For the text-containing cell, return its midpoint in (x, y) coordinate format. 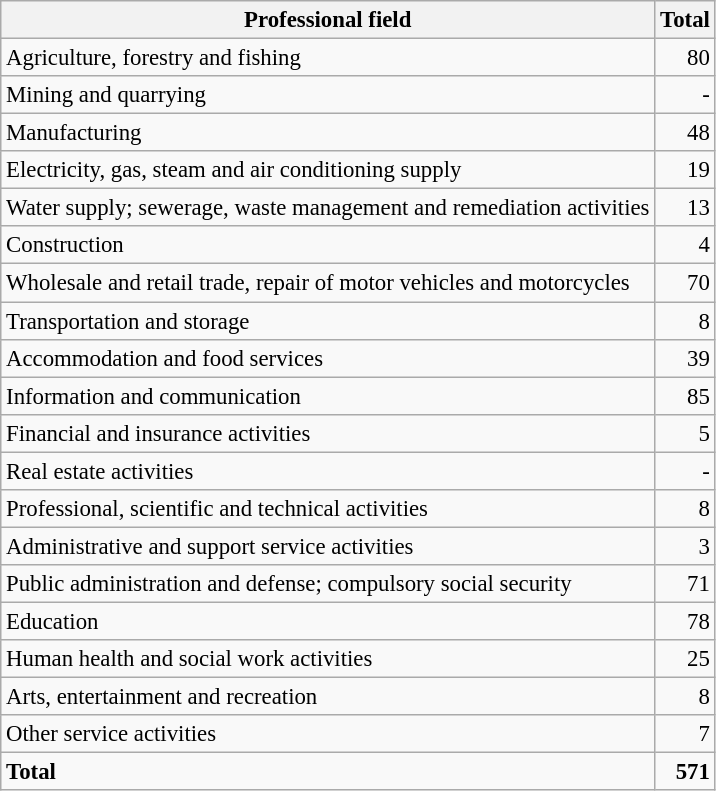
Agriculture, forestry and fishing (328, 58)
Professional field (328, 20)
Financial and insurance activities (328, 433)
70 (685, 283)
4 (685, 245)
Mining and quarrying (328, 95)
Education (328, 621)
Electricity, gas, steam and air conditioning supply (328, 170)
Arts, entertainment and recreation (328, 697)
Wholesale and retail trade, repair of motor vehicles and motorcycles (328, 283)
Administrative and support service activities (328, 546)
Information and communication (328, 396)
71 (685, 584)
19 (685, 170)
39 (685, 358)
Real estate activities (328, 471)
Professional, scientific and technical activities (328, 509)
Water supply; sewerage, waste management and remediation activities (328, 208)
78 (685, 621)
13 (685, 208)
3 (685, 546)
Transportation and storage (328, 321)
571 (685, 772)
Accommodation and food services (328, 358)
Other service activities (328, 734)
80 (685, 58)
Human health and social work activities (328, 659)
48 (685, 133)
25 (685, 659)
Construction (328, 245)
Public administration and defense; compulsory social security (328, 584)
Manufacturing (328, 133)
85 (685, 396)
5 (685, 433)
7 (685, 734)
